Output the (X, Y) coordinate of the center of the cell containing the given text.  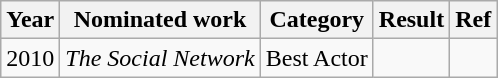
Best Actor (316, 58)
Nominated work (160, 20)
Ref (474, 20)
Year (30, 20)
The Social Network (160, 58)
Category (316, 20)
Result (411, 20)
2010 (30, 58)
